Provide the [x, y] coordinate of the cell's center where the given text is located.  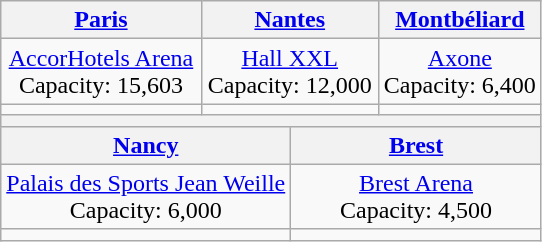
Montbéliard [460, 20]
AccorHotels ArenaCapacity: 15,603 [101, 72]
Palais des Sports Jean WeilleCapacity: 6,000 [146, 196]
AxoneCapacity: 6,400 [460, 72]
Brest [416, 145]
Brest Arena Capacity: 4,500 [416, 196]
Hall XXLCapacity: 12,000 [290, 72]
Paris [101, 20]
Nancy [146, 145]
Nantes [290, 20]
